For the text-containing cell, return its midpoint in (x, y) coordinate format. 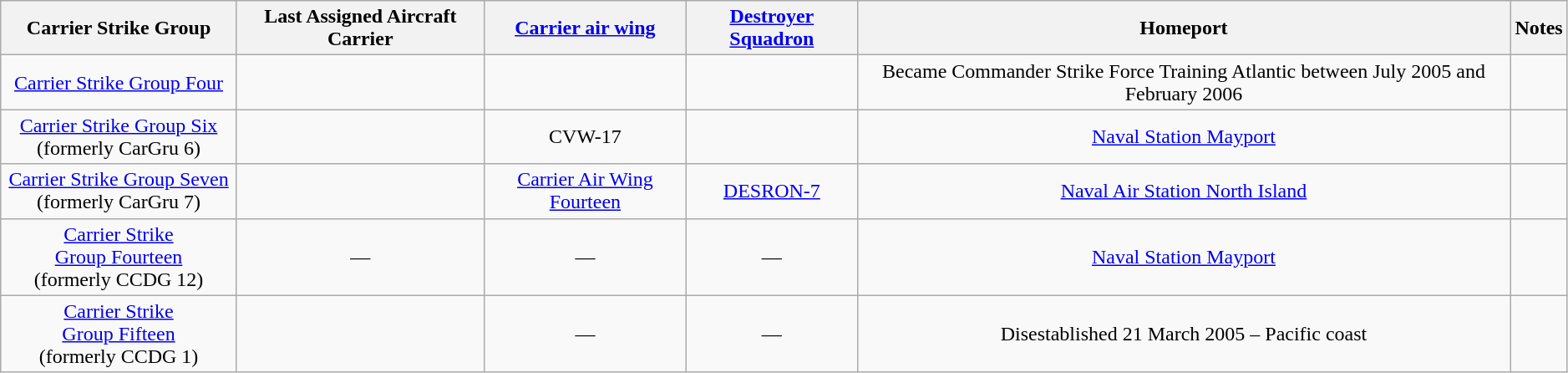
Carrier Strike Group Six(formerly CarGru 6) (119, 137)
Carrier Strike Group Four (119, 82)
Naval Air Station North Island (1184, 191)
Notes (1539, 28)
Became Commander Strike Force Training Atlantic between July 2005 and February 2006 (1184, 82)
Last Assigned Aircraft Carrier (360, 28)
Carrier Strike Group Seven(formerly CarGru 7) (119, 191)
CVW-17 (585, 137)
Carrier Strike Group Fifteen(formerly CCDG 1) (119, 334)
Homeport (1184, 28)
DESRON-7 (772, 191)
Destroyer Squadron (772, 28)
Carrier Strike Group (119, 28)
Carrier Air Wing Fourteen (585, 191)
Carrier air wing (585, 28)
Carrier Strike Group Fourteen(formerly CCDG 12) (119, 257)
Disestablished 21 March 2005 – Pacific coast (1184, 334)
